Detect which cell encompasses the target text, then output its (x, y) center coordinate. 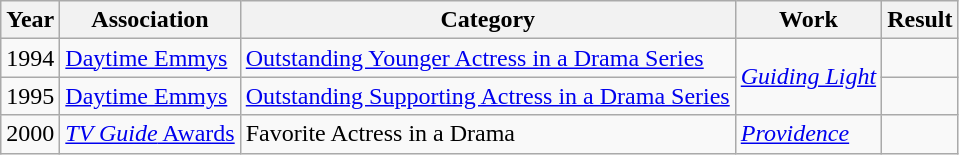
Outstanding Supporting Actress in a Drama Series (488, 96)
Guiding Light (808, 77)
Result (920, 20)
Providence (808, 134)
TV Guide Awards (150, 134)
1995 (30, 96)
2000 (30, 134)
Year (30, 20)
Work (808, 20)
1994 (30, 58)
Outstanding Younger Actress in a Drama Series (488, 58)
Category (488, 20)
Favorite Actress in a Drama (488, 134)
Association (150, 20)
